Locate the cell with the specified text and output its (x, y) center coordinate. 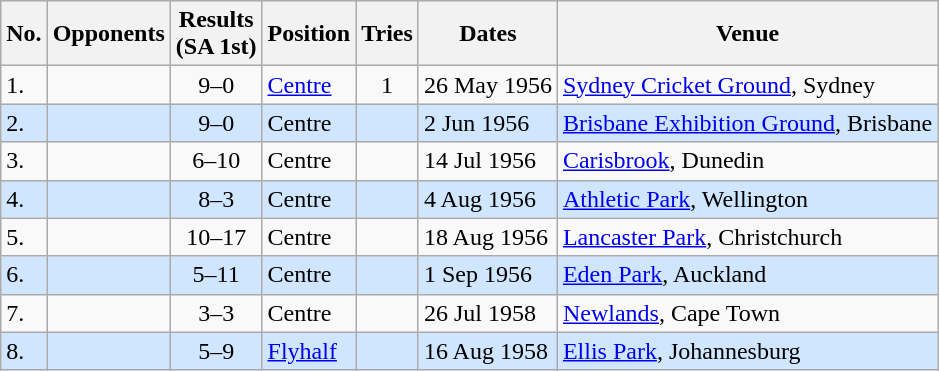
5. (24, 237)
7. (24, 313)
Lancaster Park, Christchurch (747, 237)
6. (24, 275)
14 Jul 1956 (488, 161)
4. (24, 199)
Athletic Park, Wellington (747, 199)
No. (24, 34)
1 Sep 1956 (488, 275)
3–3 (216, 313)
26 Jul 1958 (488, 313)
1. (24, 85)
Eden Park, Auckland (747, 275)
4 Aug 1956 (488, 199)
Venue (747, 34)
2 Jun 1956 (488, 123)
10–17 (216, 237)
Flyhalf (309, 351)
Sydney Cricket Ground, Sydney (747, 85)
Results(SA 1st) (216, 34)
16 Aug 1958 (488, 351)
8. (24, 351)
5–11 (216, 275)
Opponents (108, 34)
Tries (388, 34)
1 (388, 85)
Position (309, 34)
5–9 (216, 351)
Newlands, Cape Town (747, 313)
Ellis Park, Johannesburg (747, 351)
Brisbane Exhibition Ground, Brisbane (747, 123)
2. (24, 123)
26 May 1956 (488, 85)
18 Aug 1956 (488, 237)
3. (24, 161)
Dates (488, 34)
8–3 (216, 199)
Carisbrook, Dunedin (747, 161)
6–10 (216, 161)
